Return [x, y] of the center of cell containing provided text 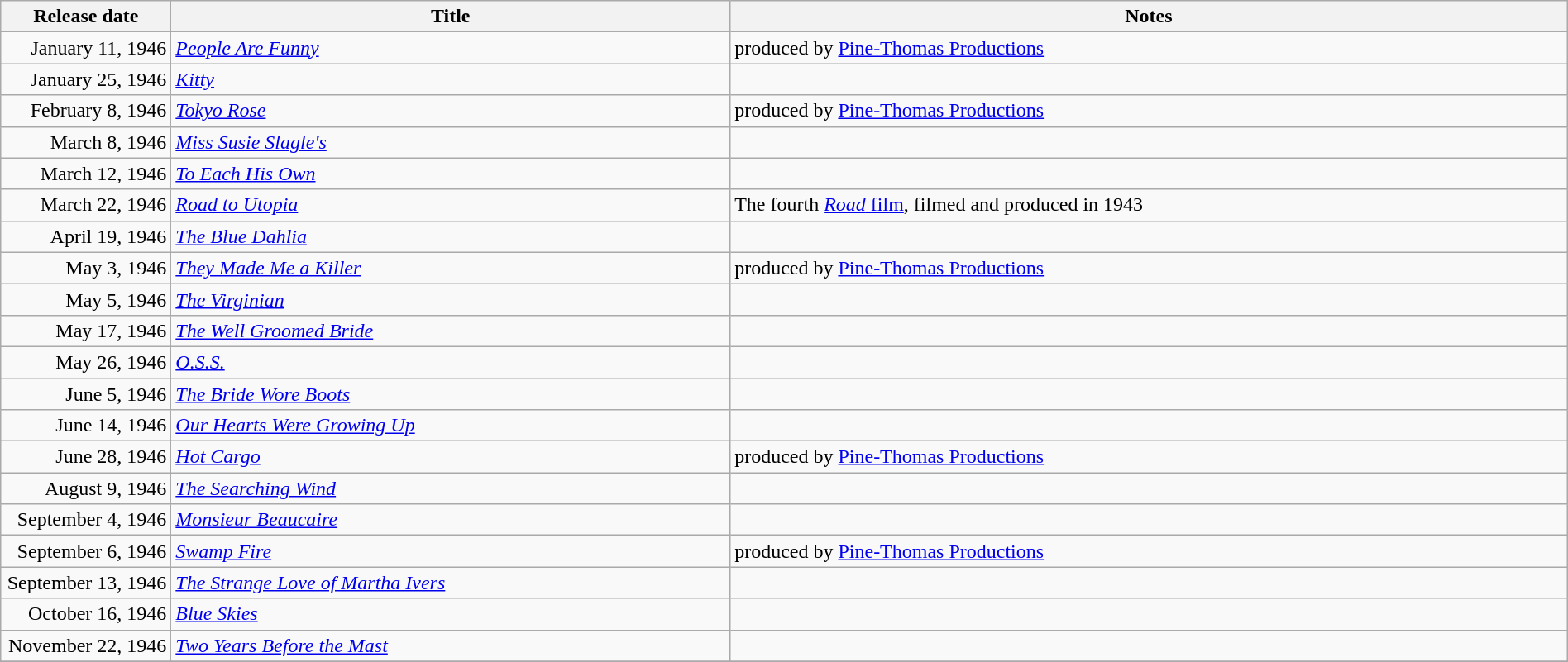
To Each His Own [451, 174]
May 3, 1946 [86, 268]
Release date [86, 17]
Kitty [451, 79]
May 26, 1946 [86, 362]
Our Hearts Were Growing Up [451, 426]
January 11, 1946 [86, 48]
June 14, 1946 [86, 426]
Road to Utopia [451, 205]
The Well Groomed Bride [451, 331]
October 16, 1946 [86, 614]
March 12, 1946 [86, 174]
April 19, 1946 [86, 236]
The Bride Wore Boots [451, 394]
March 8, 1946 [86, 142]
Blue Skies [451, 614]
Tokyo Rose [451, 111]
June 28, 1946 [86, 457]
August 9, 1946 [86, 488]
May 17, 1946 [86, 331]
The Blue Dahlia [451, 236]
February 8, 1946 [86, 111]
Swamp Fire [451, 551]
January 25, 1946 [86, 79]
Two Years Before the Mast [451, 645]
The Searching Wind [451, 488]
Monsieur Beaucaire [451, 520]
People Are Funny [451, 48]
May 5, 1946 [86, 299]
Title [451, 17]
Miss Susie Slagle's [451, 142]
Notes [1150, 17]
O.S.S. [451, 362]
September 6, 1946 [86, 551]
September 4, 1946 [86, 520]
November 22, 1946 [86, 645]
March 22, 1946 [86, 205]
The Virginian [451, 299]
The fourth Road film, filmed and produced in 1943 [1150, 205]
June 5, 1946 [86, 394]
Hot Cargo [451, 457]
September 13, 1946 [86, 583]
They Made Me a Killer [451, 268]
The Strange Love of Martha Ivers [451, 583]
